Find where the given text appears and provide that cell's center as [X, Y] coordinate. 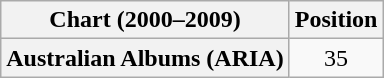
35 [336, 58]
Chart (2000–2009) [145, 20]
Position [336, 20]
Australian Albums (ARIA) [145, 58]
